Output the (x, y) coordinate of the center of the cell containing the given text.  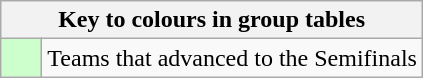
Key to colours in group tables (212, 20)
Teams that advanced to the Semifinals (232, 58)
